Find where the given text appears and provide that cell's center as (x, y) coordinate. 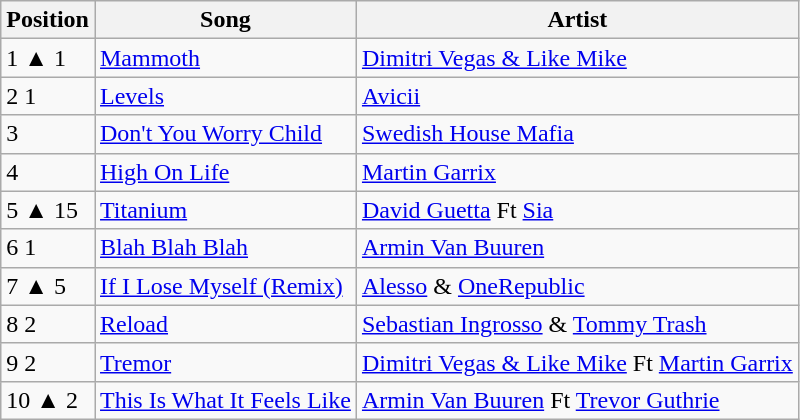
9 2 (48, 362)
10 ▲ 2 (48, 400)
Swedish House Mafia (577, 134)
4 (48, 172)
If I Lose Myself (Remix) (225, 286)
Reload (225, 324)
Mammoth (225, 58)
Don't You Worry Child (225, 134)
8 2 (48, 324)
Artist (577, 20)
3 (48, 134)
Avicii (577, 96)
6 1 (48, 248)
7 ▲ 5 (48, 286)
Martin Garrix (577, 172)
Titanium (225, 210)
Tremor (225, 362)
5 ▲ 15 (48, 210)
Alesso & OneRepublic (577, 286)
Levels (225, 96)
Dimitri Vegas & Like Mike Ft Martin Garrix (577, 362)
Position (48, 20)
Sebastian Ingrosso & Tommy Trash (577, 324)
This Is What It Feels Like (225, 400)
Blah Blah Blah (225, 248)
1 ▲ 1 (48, 58)
2 1 (48, 96)
Armin Van Buuren (577, 248)
Song (225, 20)
Armin Van Buuren Ft Trevor Guthrie (577, 400)
Dimitri Vegas & Like Mike (577, 58)
High On Life (225, 172)
David Guetta Ft Sia (577, 210)
